Identify which cell holds the provided text, then report its [x, y] central coordinate. 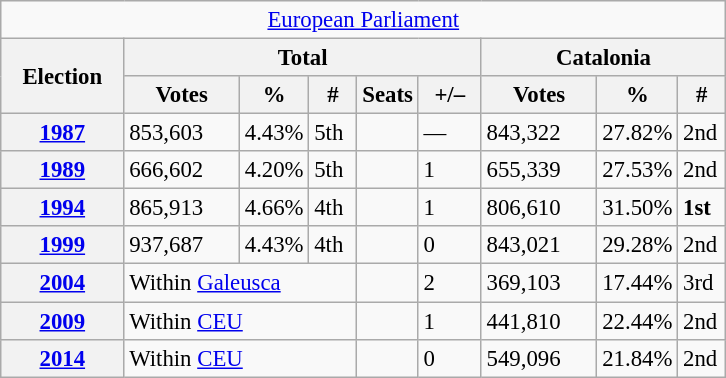
3rd [702, 283]
666,602 [182, 170]
Seats [388, 95]
1989 [62, 170]
806,610 [539, 208]
Total [302, 58]
+/– [450, 95]
27.82% [638, 133]
European Parliament [364, 20]
2009 [62, 321]
22.44% [638, 321]
2 [450, 283]
937,687 [182, 245]
369,103 [539, 283]
29.28% [638, 245]
4.66% [274, 208]
2004 [62, 283]
549,096 [539, 358]
655,339 [539, 170]
853,603 [182, 133]
Catalonia [604, 58]
1st [702, 208]
843,322 [539, 133]
1994 [62, 208]
31.50% [638, 208]
2014 [62, 358]
21.84% [638, 358]
Within Galeusca [240, 283]
Election [62, 76]
17.44% [638, 283]
4.20% [274, 170]
865,913 [182, 208]
843,021 [539, 245]
27.53% [638, 170]
441,810 [539, 321]
1999 [62, 245]
1987 [62, 133]
— [450, 133]
